For the text-containing cell, return its midpoint in (x, y) coordinate format. 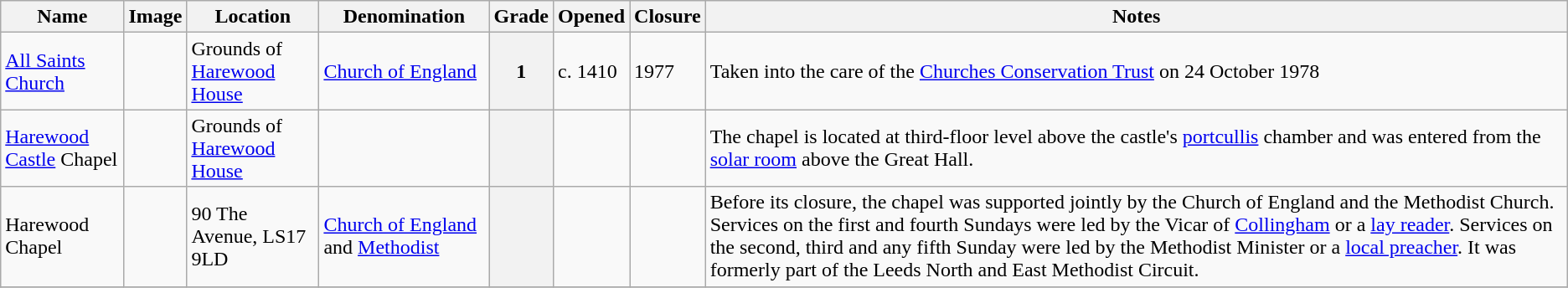
c. 1410 (591, 71)
Church of England (404, 71)
Taken into the care of the Churches Conservation Trust on 24 October 1978 (1136, 71)
1977 (668, 71)
All Saints Church (62, 71)
Opened (591, 17)
Location (253, 17)
Harewood Castle Chapel (62, 148)
Grade (521, 17)
Closure (668, 17)
Image (156, 17)
The chapel is located at third-floor level above the castle's portcullis chamber and was entered from the solar room above the Great Hall. (1136, 148)
Harewood Chapel (62, 236)
90 The Avenue, LS17 9LD (253, 236)
Notes (1136, 17)
Name (62, 17)
Denomination (404, 17)
Church of England and Methodist (404, 236)
1 (521, 71)
